Capture the cell that displays the provided text and extract its [X, Y] central coordinate. 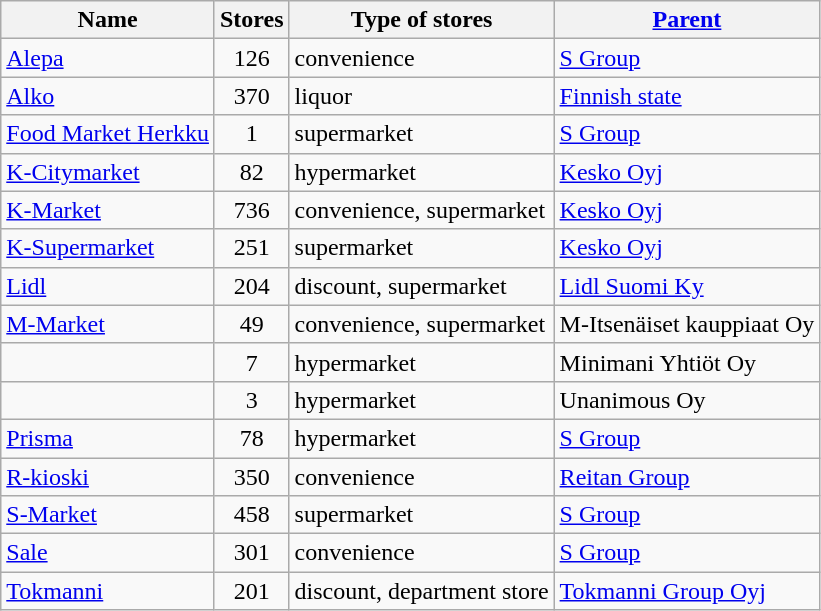
3 [252, 400]
458 [252, 515]
Reitan Group [687, 477]
Tokmanni Group Oyj [687, 591]
251 [252, 248]
370 [252, 96]
Sale [108, 553]
301 [252, 553]
201 [252, 591]
126 [252, 58]
K-Citymarket [108, 172]
liquor [422, 96]
49 [252, 324]
discount, department store [422, 591]
S-Market [108, 515]
Food Market Herkku [108, 134]
M-Market [108, 324]
Parent [687, 20]
M-Itsenäiset kauppiaat Oy [687, 324]
78 [252, 438]
736 [252, 210]
Name [108, 20]
Unanimous Oy [687, 400]
Prisma [108, 438]
Type of stores [422, 20]
Lidl Suomi Ky [687, 286]
7 [252, 362]
204 [252, 286]
Alepa [108, 58]
Minimani Yhtiöt Oy [687, 362]
K-Market [108, 210]
Tokmanni [108, 591]
82 [252, 172]
Stores [252, 20]
350 [252, 477]
1 [252, 134]
Finnish state [687, 96]
Lidl [108, 286]
discount, supermarket [422, 286]
R-kioski [108, 477]
Alko [108, 96]
K-Supermarket [108, 248]
